Pinpoint the cell where the given text exists, returning its [X, Y] midpoint coordinate. 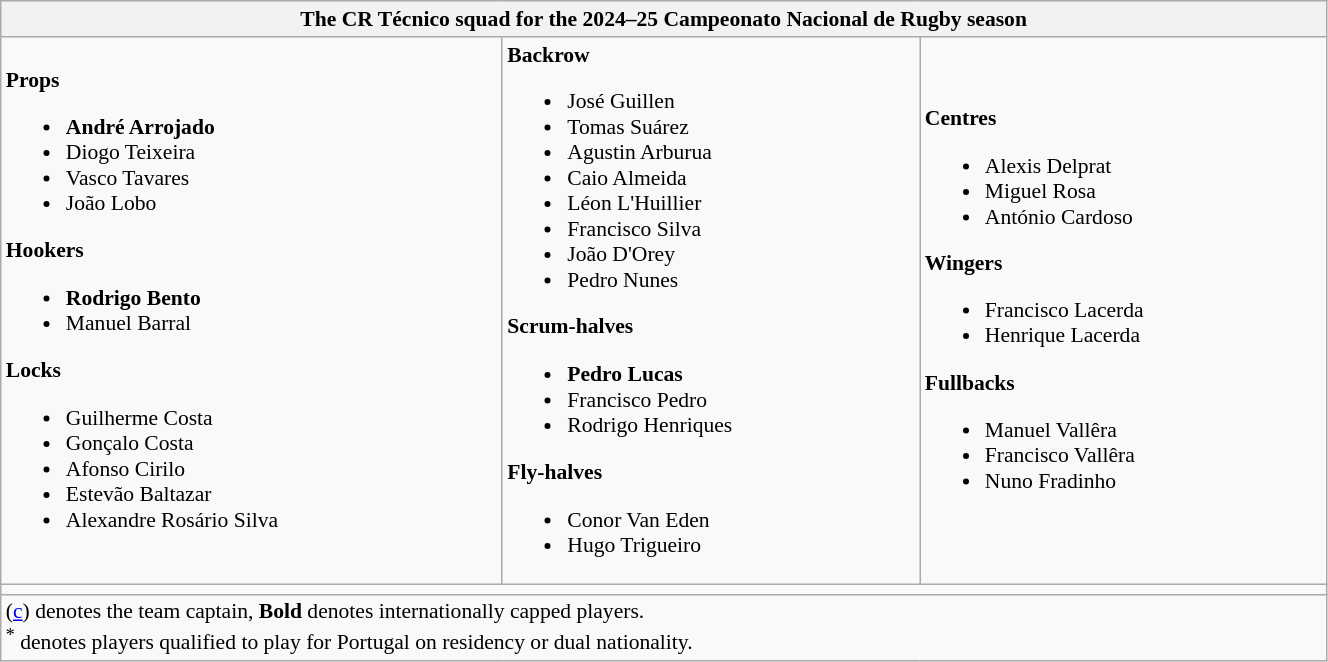
The CR Técnico squad for the 2024–25 Campeonato Nacional de Rugby season [664, 19]
Centres Alexis Delprat Miguel Rosa António CardosoWingers Francisco Lacerda Henrique LacerdaFullbacks Manuel Vallêra Francisco Vallêra Nuno Fradinho [1124, 311]
